Extract the [x, y] coordinate from the center of the cell holding the provided text.  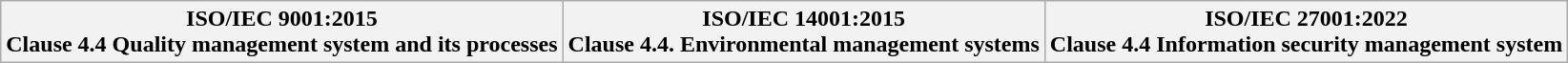
ISO/IEC 9001:2015Clause 4.4 Quality management system and its processes [282, 32]
ISO/IEC 14001:2015Clause 4.4. Environmental management systems [803, 32]
ISO/IEC 27001:2022Clause 4.4 Information security management system [1306, 32]
